Extract the (X, Y) coordinate from the center of the cell holding the provided text.  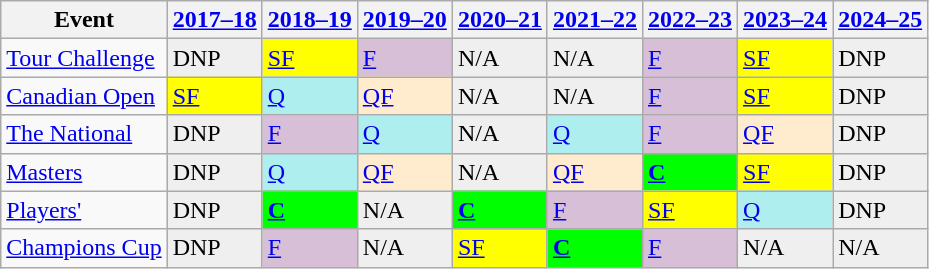
2018–19 (310, 20)
2020–21 (500, 20)
Tour Challenge (84, 58)
Masters (84, 172)
The National (84, 134)
2024–25 (880, 20)
Champions Cup (84, 248)
Players' (84, 210)
2021–22 (594, 20)
2019–20 (404, 20)
2022–23 (690, 20)
2023–24 (786, 20)
Event (84, 20)
Canadian Open (84, 96)
2017–18 (214, 20)
